Determine the [X, Y] coordinate at the center of the cell enclosing the given text.  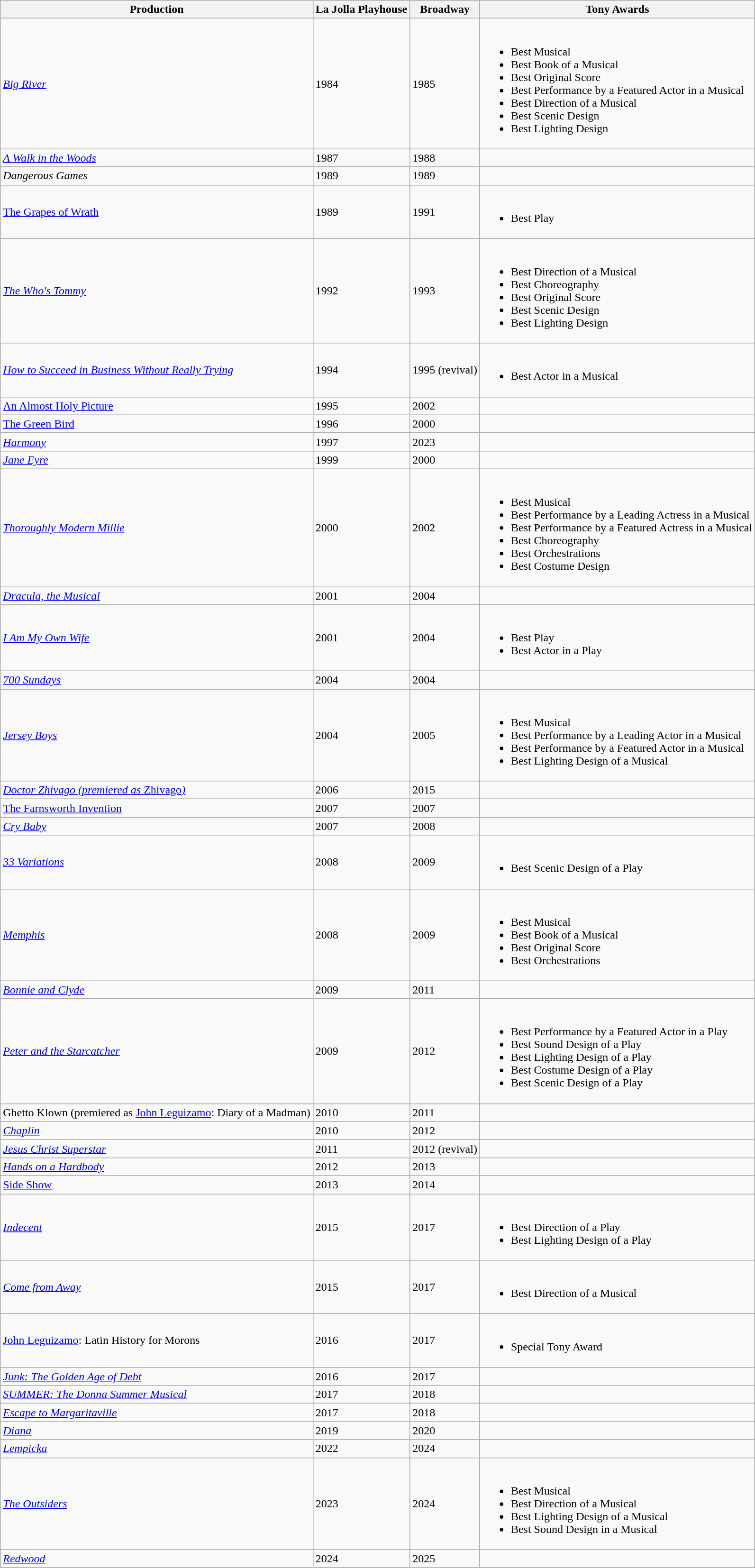
Best MusicalBest Book of a MusicalBest Original ScoreBest Orchestrations [617, 935]
Tony Awards [617, 9]
SUMMER: The Donna Summer Musical [157, 1395]
Best MusicalBest Direction of a MusicalBest Lighting Design of a MusicalBest Sound Design in a Musical [617, 1504]
Thoroughly Modern Millie [157, 528]
1984 [361, 83]
Escape to Margaritaville [157, 1413]
Lempicka [157, 1449]
An Almost Holy Picture [157, 406]
1995 (revival) [445, 370]
Memphis [157, 935]
Chaplin [157, 1130]
1993 [445, 291]
A Walk in the Woods [157, 158]
Indecent [157, 1227]
Best Direction of a Musical [617, 1287]
1985 [445, 83]
33 Variations [157, 862]
Come from Away [157, 1287]
1992 [361, 291]
Broadway [445, 9]
The Farnsworth Invention [157, 808]
2020 [445, 1431]
John Leguizamo: Latin History for Morons [157, 1340]
Best Actor in a Musical [617, 370]
Harmony [157, 442]
The Grapes of Wrath [157, 211]
Best Direction of a MusicalBest ChoreographyBest Original ScoreBest Scenic DesignBest Lighting Design [617, 291]
1991 [445, 211]
Dangerous Games [157, 176]
1987 [361, 158]
Dracula, the Musical [157, 596]
Jane Eyre [157, 460]
2012 (revival) [445, 1149]
Best PlayBest Actor in a Play [617, 638]
Junk: The Golden Age of Debt [157, 1377]
How to Succeed in Business Without Really Trying [157, 370]
1988 [445, 158]
Best Play [617, 211]
Hands on a Hardbody [157, 1167]
Best MusicalBest Performance by a Leading Actor in a MusicalBest Performance by a Featured Actor in a MusicalBest Lighting Design of a Musical [617, 735]
Ghetto Klown (premiered as John Leguizamo: Diary of a Madman) [157, 1112]
Redwood [157, 1559]
Jersey Boys [157, 735]
Best Scenic Design of a Play [617, 862]
1994 [361, 370]
Big River [157, 83]
1995 [361, 406]
2022 [361, 1449]
The Who's Tommy [157, 291]
1996 [361, 424]
1999 [361, 460]
Special Tony Award [617, 1340]
2006 [361, 790]
2019 [361, 1431]
The Outsiders [157, 1504]
Cry Baby [157, 826]
The Green Bird [157, 424]
1997 [361, 442]
Production [157, 9]
La Jolla Playhouse [361, 9]
Peter and the Starcatcher [157, 1051]
Diana [157, 1431]
Jesus Christ Superstar [157, 1149]
Doctor Zhivago (premiered as Zhivago) [157, 790]
2005 [445, 735]
2025 [445, 1559]
I Am My Own Wife [157, 638]
2014 [445, 1185]
Best Direction of a PlayBest Lighting Design of a Play [617, 1227]
Side Show [157, 1185]
700 Sundays [157, 680]
Bonnie and Clyde [157, 990]
